Find where the given text appears and provide that cell's center as (X, Y) coordinate. 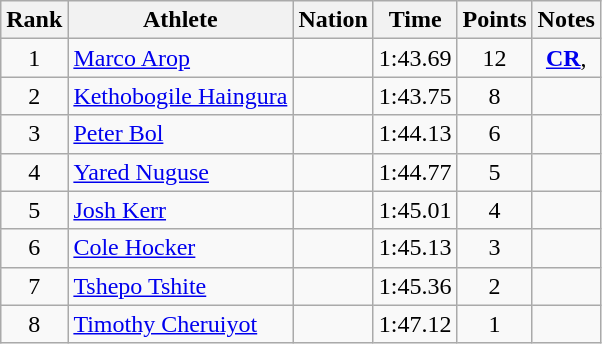
CR, (566, 58)
1:43.69 (415, 58)
7 (34, 286)
12 (494, 58)
Notes (566, 20)
Josh Kerr (180, 210)
Peter Bol (180, 134)
1:45.13 (415, 248)
Yared Nuguse (180, 172)
Rank (34, 20)
1:47.12 (415, 324)
Marco Arop (180, 58)
Points (494, 20)
Timothy Cheruiyot (180, 324)
1:45.36 (415, 286)
Nation (333, 20)
1:44.77 (415, 172)
1:45.01 (415, 210)
Time (415, 20)
Cole Hocker (180, 248)
1:43.75 (415, 96)
Kethobogile Haingura (180, 96)
Tshepo Tshite (180, 286)
Athlete (180, 20)
1:44.13 (415, 134)
